Provide the [x, y] coordinate of the cell's center where the given text is located.  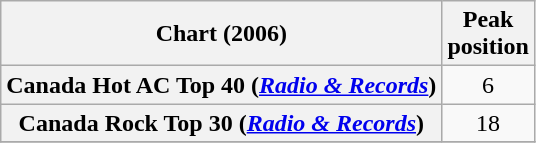
Peakposition [488, 34]
Chart (2006) [222, 34]
Canada Hot AC Top 40 (Radio & Records) [222, 85]
Canada Rock Top 30 (Radio & Records) [222, 123]
6 [488, 85]
18 [488, 123]
